Locate the cell with the specified text and output its [x, y] center coordinate. 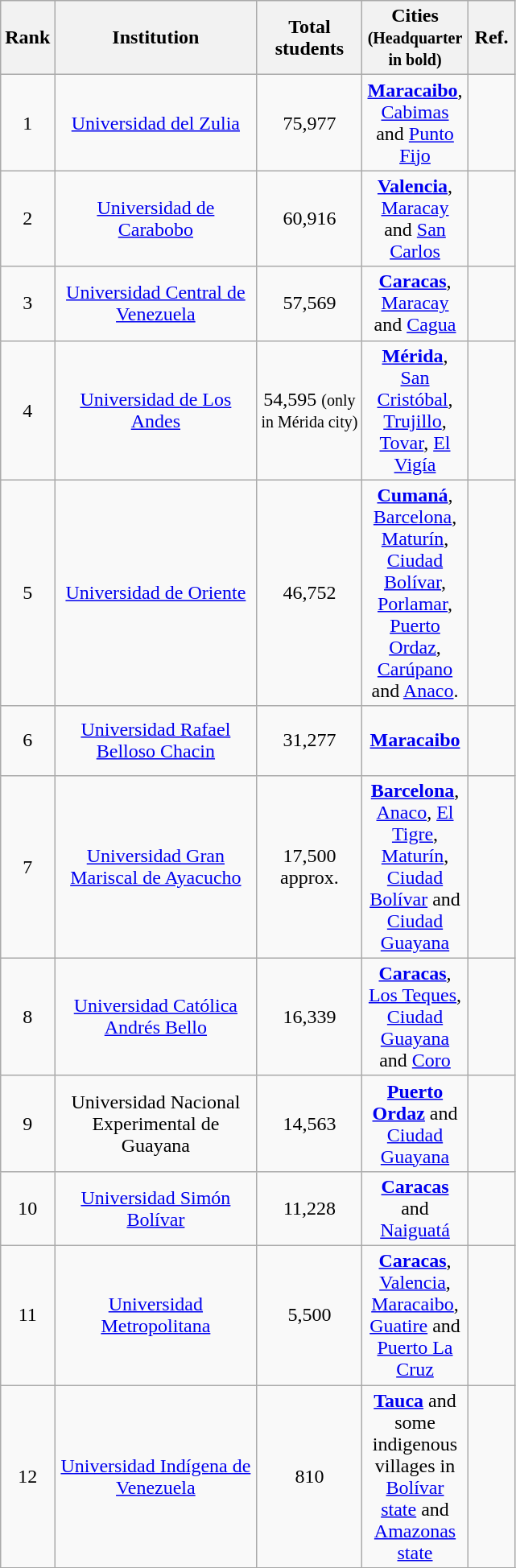
Universidad Central de Venezuela [156, 303]
46,752 [309, 592]
Universidad Nacional Experimental de Guayana [156, 1124]
8 [27, 1017]
3 [27, 303]
Universidad del Zulia [156, 122]
Caracas and Naiguatá [415, 1208]
57,569 [309, 303]
Caracas, Valencia, Maracaibo, Guatire and Puerto La Cruz [415, 1315]
14,563 [309, 1124]
Barcelona, Anaco, El Tigre, Maturín, Ciudad Bolívar and Ciudad Guayana [415, 866]
Ref. [491, 38]
60,916 [309, 219]
Universidad de Carabobo [156, 219]
9 [27, 1124]
Universidad Metropolitana [156, 1315]
Rank [27, 38]
11 [27, 1315]
Cumaná, Barcelona, Maturín, Ciudad Bolívar, Porlamar, Puerto Ordaz, Carúpano and Anaco. [415, 592]
Maracaibo [415, 741]
Mérida, San Cristóbal, Trujillo, Tovar, El Vigía [415, 411]
11,228 [309, 1208]
Universidad Simón Bolívar [156, 1208]
6 [27, 741]
Universidad Rafael Belloso Chacin [156, 741]
4 [27, 411]
Maracaibo, Cabimas and Punto Fijo [415, 122]
Cities(Headquarter in bold) [415, 38]
Universidad de Los Andes [156, 411]
31,277 [309, 741]
Total students [309, 38]
7 [27, 866]
Tauca and some indigenous villages in Bolívar state and Amazonas state [415, 1476]
Universidad Indígena de Venezuela [156, 1476]
17,500 approx. [309, 866]
Universidad de Oriente [156, 592]
5,500 [309, 1315]
Universidad Gran Mariscal de Ayacucho [156, 866]
75,977 [309, 122]
Caracas, Los Teques, Ciudad Guayana and Coro [415, 1017]
Caracas, Maracay and Cagua [415, 303]
10 [27, 1208]
16,339 [309, 1017]
12 [27, 1476]
54,595 (only in Mérida city) [309, 411]
2 [27, 219]
Institution [156, 38]
5 [27, 592]
1 [27, 122]
810 [309, 1476]
Universidad Católica Andrés Bello [156, 1017]
Puerto Ordaz and Ciudad Guayana [415, 1124]
Valencia, Maracay and San Carlos [415, 219]
